Detect which cell encompasses the target text, then output its (x, y) center coordinate. 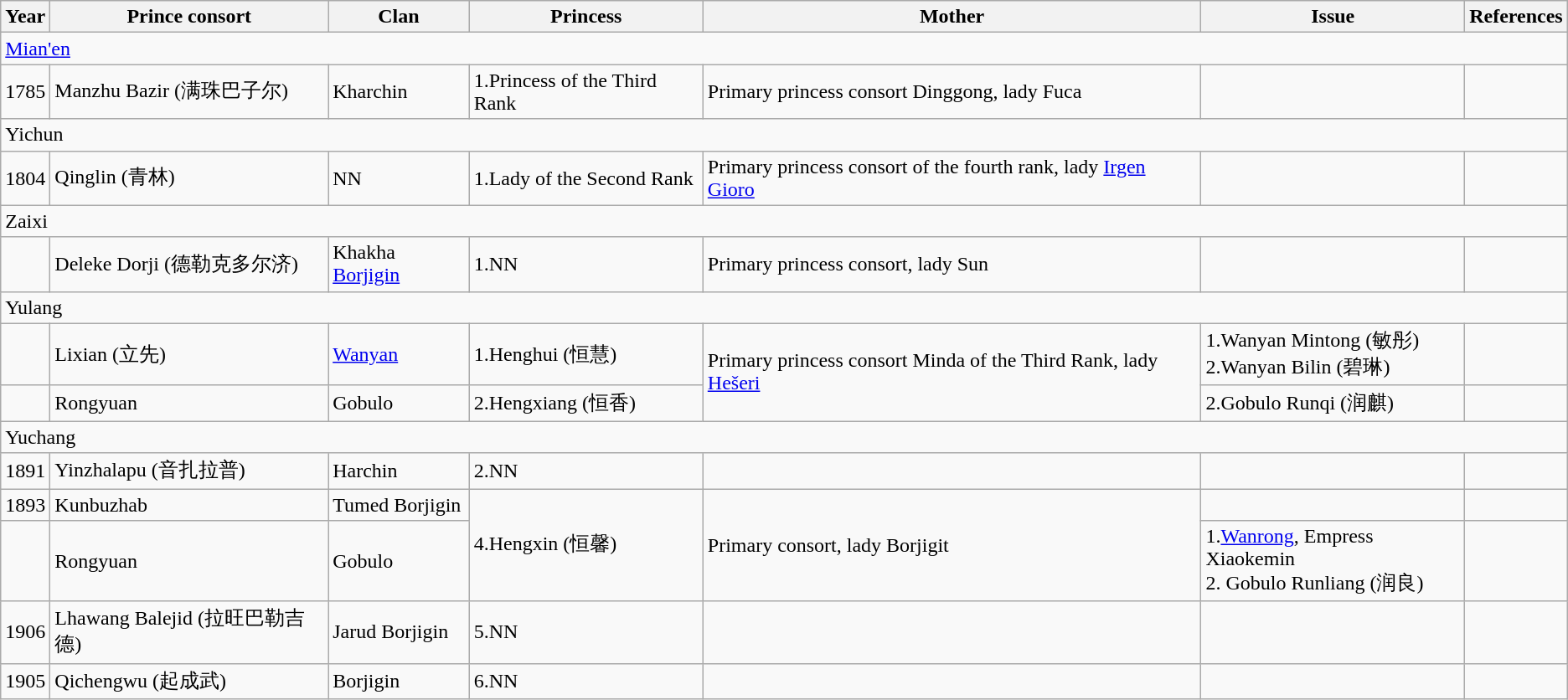
Primary princess consort, lady Sun (952, 265)
2.NN (586, 471)
Mother (952, 17)
Primary princess consort Minda of the Third Rank, lady Hešeri (952, 372)
1.Princess of the Third Rank (586, 92)
1.NN (586, 265)
Manzhu Bazir (满珠巴子尔) (189, 92)
Yulang (784, 307)
References (1516, 17)
1.Lady of the Second Rank (586, 178)
1.Henghui (恒慧) (586, 354)
Primary consort, lady Borjigit (952, 546)
Lhawang Balejid (拉旺巴勒吉德) (189, 632)
2.Gobulo Runqi (润麒) (1333, 404)
1785 (25, 92)
1.Wanrong, Empress Xiaokemin2. Gobulo Runliang (润良) (1333, 561)
Zaixi (784, 221)
Lixian (立先) (189, 354)
2.Hengxiang (恒香) (586, 404)
1893 (25, 505)
Kharchin (399, 92)
Yuchang (784, 437)
Mian'en (784, 49)
Qinglin (青林) (189, 178)
1906 (25, 632)
Princess (586, 17)
1804 (25, 178)
Harchin (399, 471)
1.Wanyan Mintong (敏彤)2.Wanyan Bilin (碧琳) (1333, 354)
Borjigin (399, 682)
Wanyan (399, 354)
Year (25, 17)
Yinzhalapu (音扎拉普) (189, 471)
Jarud Borjigin (399, 632)
Kunbuzhab (189, 505)
Issue (1333, 17)
Primary princess consort of the fourth rank, lady Irgen Gioro (952, 178)
Deleke Dorji (德勒克多尔济) (189, 265)
Qichengwu (起成武) (189, 682)
4.Hengxin (恒馨) (586, 546)
1891 (25, 471)
Primary princess consort Dinggong, lady Fuca (952, 92)
Clan (399, 17)
1905 (25, 682)
6.NN (586, 682)
NN (399, 178)
5.NN (586, 632)
Prince consort (189, 17)
Tumed Borjigin (399, 505)
Yichun (784, 135)
Khakha Borjigin (399, 265)
